Return [X, Y] of the center of cell containing provided text 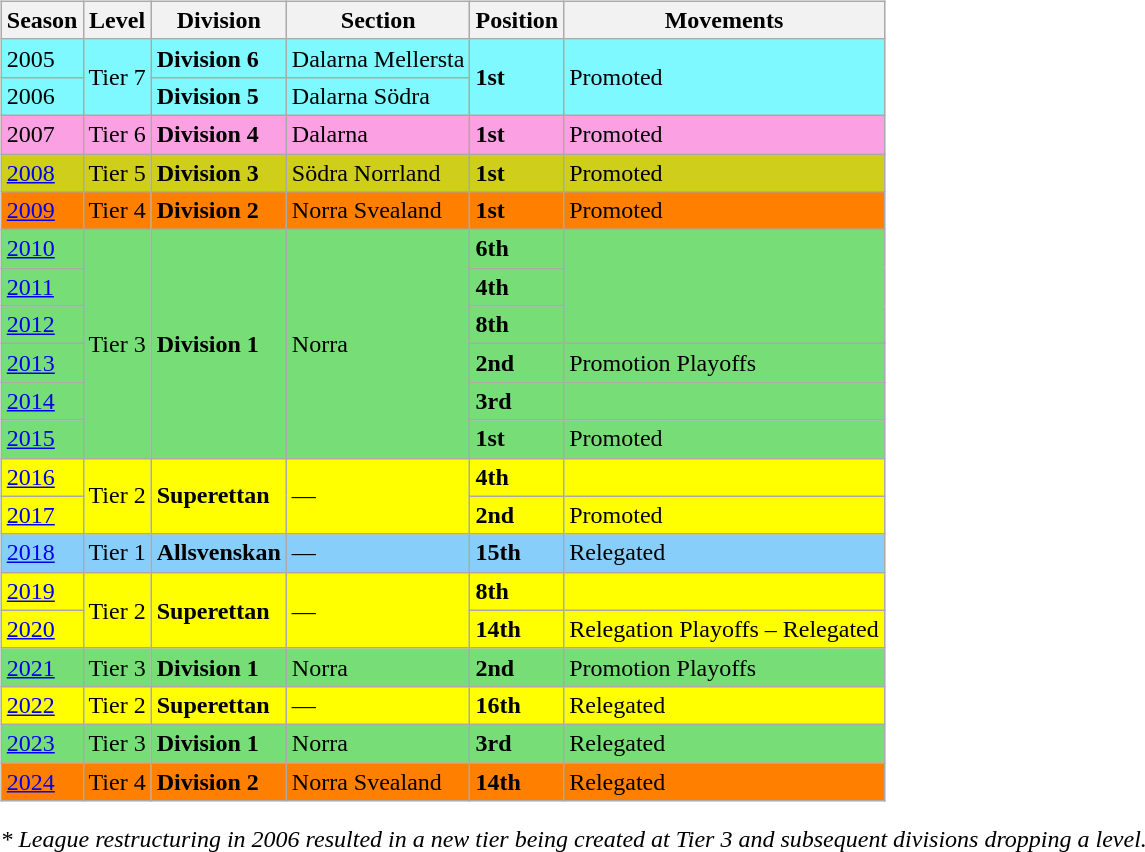
Level [117, 20]
Dalarna [378, 134]
2007 [42, 134]
Division 4 [218, 134]
2009 [42, 211]
2005 [42, 58]
Division [218, 20]
Division 5 [218, 96]
2008 [42, 173]
Tier 7 [117, 77]
Södra Norrland [378, 173]
Allsvenskan [218, 553]
2023 [42, 743]
16th [517, 705]
2020 [42, 629]
Movements [724, 20]
Section [378, 20]
2006 [42, 96]
Tier 1 [117, 553]
Tier 5 [117, 173]
Position [517, 20]
2013 [42, 363]
Dalarna Södra [378, 96]
2012 [42, 325]
Division 6 [218, 58]
Season [42, 20]
2024 [42, 781]
2014 [42, 401]
6th [517, 249]
2022 [42, 705]
2015 [42, 439]
2021 [42, 667]
Relegation Playoffs – Relegated [724, 629]
Division 3 [218, 173]
2010 [42, 249]
2016 [42, 477]
2017 [42, 515]
2019 [42, 591]
2011 [42, 287]
Tier 6 [117, 134]
Dalarna Mellersta [378, 58]
15th [517, 553]
2018 [42, 553]
